For the text-containing cell, return its midpoint in [X, Y] coordinate format. 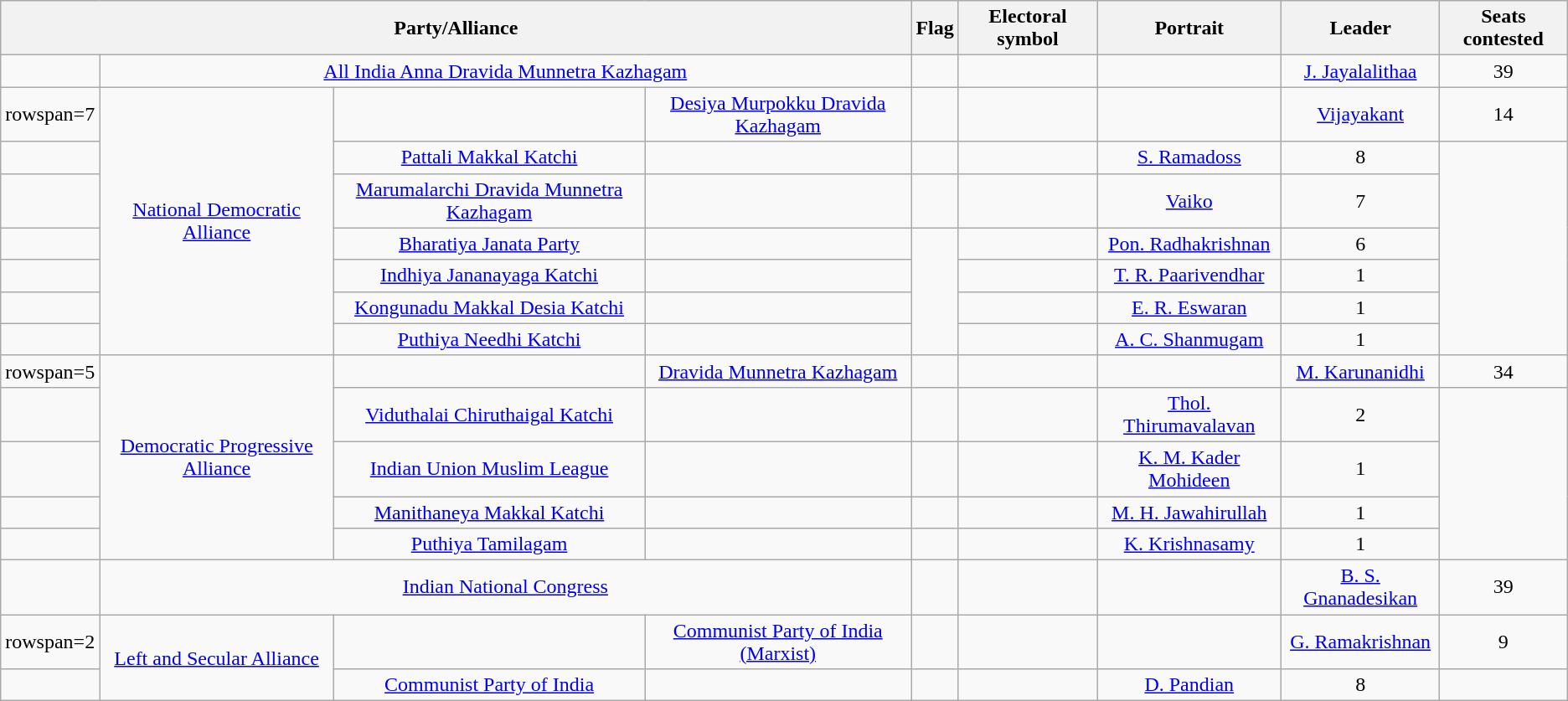
Puthiya Needhi Katchi [489, 339]
National Democratic Alliance [217, 221]
Party/Alliance [456, 28]
Communist Party of India [489, 685]
Marumalarchi Dravida Munnetra Kazhagam [489, 201]
6 [1360, 244]
Thol. Thirumavalavan [1189, 414]
Left and Secular Alliance [217, 658]
Manithaneya Makkal Katchi [489, 512]
G. Ramakrishnan [1360, 642]
Electoral symbol [1027, 28]
14 [1503, 114]
Indian National Congress [506, 588]
Seats contested [1503, 28]
rowspan=7 [50, 114]
K. M. Kader Mohideen [1189, 469]
Pattali Makkal Katchi [489, 157]
Vaiko [1189, 201]
rowspan=5 [50, 371]
Dravida Munnetra Kazhagam [778, 371]
34 [1503, 371]
M. Karunanidhi [1360, 371]
T. R. Paarivendhar [1189, 276]
B. S. Gnanadesikan [1360, 588]
E. R. Eswaran [1189, 307]
Vijayakant [1360, 114]
Bharatiya Janata Party [489, 244]
Communist Party of India (Marxist) [778, 642]
Democratic Progressive Alliance [217, 457]
Puthiya Tamilagam [489, 544]
Pon. Radhakrishnan [1189, 244]
2 [1360, 414]
J. Jayalalithaa [1360, 71]
Desiya Murpokku Dravida Kazhagam [778, 114]
S. Ramadoss [1189, 157]
Indhiya Jananayaga Katchi [489, 276]
D. Pandian [1189, 685]
All India Anna Dravida Munnetra Kazhagam [506, 71]
9 [1503, 642]
Portrait [1189, 28]
Viduthalai Chiruthaigal Katchi [489, 414]
M. H. Jawahirullah [1189, 512]
Flag [935, 28]
7 [1360, 201]
K. Krishnasamy [1189, 544]
Leader [1360, 28]
Kongunadu Makkal Desia Katchi [489, 307]
A. C. Shanmugam [1189, 339]
Indian Union Muslim League [489, 469]
rowspan=2 [50, 642]
